From the cell containing the given text, extract its center point as [X, Y] coordinate. 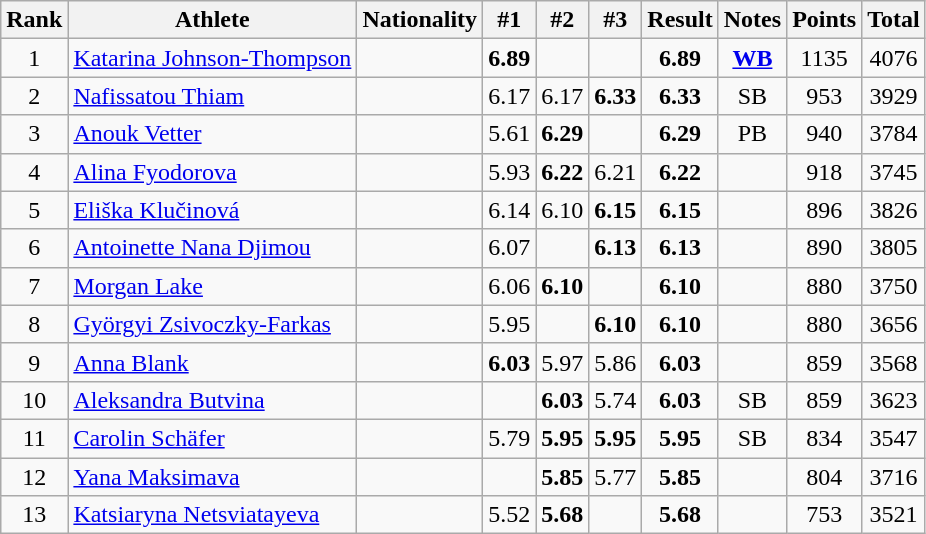
753 [824, 515]
Nationality [420, 20]
Total [894, 20]
3826 [894, 210]
804 [824, 477]
12 [34, 477]
Result [680, 20]
2 [34, 96]
Notes [752, 20]
10 [34, 400]
Györgyi Zsivoczky-Farkas [212, 324]
940 [824, 134]
3568 [894, 362]
896 [824, 210]
918 [824, 172]
Yana Maksimava [212, 477]
3521 [894, 515]
11 [34, 438]
5.61 [510, 134]
Aleksandra Butvina [212, 400]
Morgan Lake [212, 286]
9 [34, 362]
Antoinette Nana Djimou [212, 248]
PB [752, 134]
Anouk Vetter [212, 134]
Carolin Schäfer [212, 438]
Eliška Klučinová [212, 210]
WB [752, 58]
6 [34, 248]
3784 [894, 134]
1135 [824, 58]
890 [824, 248]
3716 [894, 477]
Katarina Johnson-Thompson [212, 58]
5 [34, 210]
Nafissatou Thiam [212, 96]
4076 [894, 58]
5.97 [562, 362]
6.06 [510, 286]
834 [824, 438]
Rank [34, 20]
5.74 [616, 400]
5.77 [616, 477]
6.07 [510, 248]
5.86 [616, 362]
#1 [510, 20]
Points [824, 20]
3805 [894, 248]
Alina Fyodorova [212, 172]
5.79 [510, 438]
3547 [894, 438]
953 [824, 96]
#2 [562, 20]
Athlete [212, 20]
5.52 [510, 515]
8 [34, 324]
3745 [894, 172]
4 [34, 172]
7 [34, 286]
13 [34, 515]
3750 [894, 286]
3623 [894, 400]
3929 [894, 96]
#3 [616, 20]
3 [34, 134]
6.14 [510, 210]
1 [34, 58]
6.21 [616, 172]
Katsiaryna Netsviatayeva [212, 515]
Anna Blank [212, 362]
3656 [894, 324]
5.93 [510, 172]
